Scan for the cell matching the given text and deliver its [X, Y] coordinate at center. 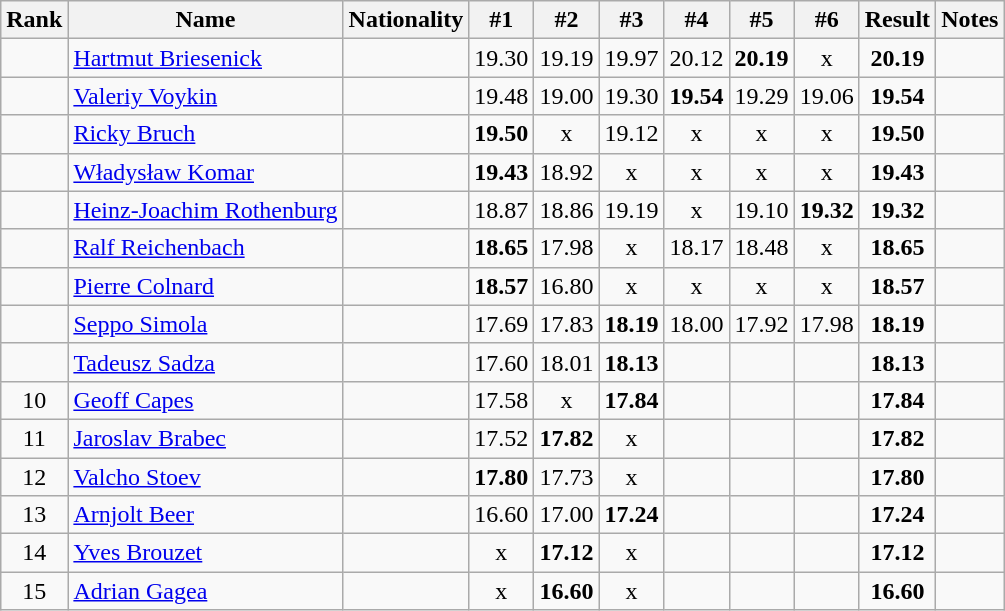
Hartmut Briesenick [206, 58]
17.52 [502, 438]
17.58 [502, 400]
13 [34, 515]
#4 [696, 20]
18.00 [696, 324]
19.00 [566, 96]
Ralf Reichenbach [206, 248]
#1 [502, 20]
18.87 [502, 210]
14 [34, 553]
Jaroslav Brabec [206, 438]
Name [206, 20]
Arnjolt Beer [206, 515]
Tadeusz Sadza [206, 362]
Notes [970, 20]
18.48 [762, 248]
17.92 [762, 324]
Result [897, 20]
19.48 [502, 96]
10 [34, 400]
#6 [826, 20]
Ricky Bruch [206, 134]
16.80 [566, 286]
Rank [34, 20]
19.12 [632, 134]
Władysław Komar [206, 172]
Adrian Gagea [206, 591]
18.17 [696, 248]
#2 [566, 20]
11 [34, 438]
20.12 [696, 58]
15 [34, 591]
12 [34, 477]
17.83 [566, 324]
18.01 [566, 362]
#3 [632, 20]
18.92 [566, 172]
19.97 [632, 58]
17.73 [566, 477]
17.00 [566, 515]
Nationality [406, 20]
19.29 [762, 96]
19.06 [826, 96]
18.86 [566, 210]
Yves Brouzet [206, 553]
Pierre Colnard [206, 286]
19.10 [762, 210]
Valcho Stoev [206, 477]
17.60 [502, 362]
#5 [762, 20]
Valeriy Voykin [206, 96]
17.69 [502, 324]
Heinz-Joachim Rothenburg [206, 210]
Seppo Simola [206, 324]
Geoff Capes [206, 400]
